Pinpoint the cell where the given text exists, returning its (X, Y) midpoint coordinate. 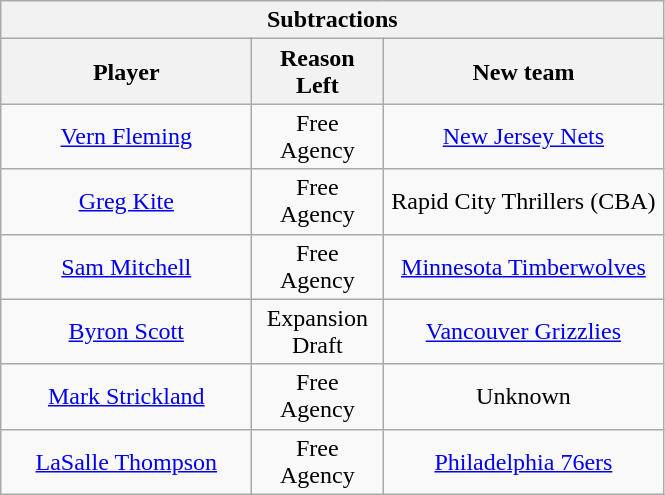
Sam Mitchell (126, 266)
Reason Left (318, 72)
Expansion Draft (318, 332)
Rapid City Thrillers (CBA) (524, 202)
New team (524, 72)
Vern Fleming (126, 136)
Byron Scott (126, 332)
Player (126, 72)
Greg Kite (126, 202)
Subtractions (332, 20)
New Jersey Nets (524, 136)
Vancouver Grizzlies (524, 332)
Minnesota Timberwolves (524, 266)
Unknown (524, 396)
LaSalle Thompson (126, 462)
Mark Strickland (126, 396)
Philadelphia 76ers (524, 462)
